Find where the given text appears and provide that cell's center as (X, Y) coordinate. 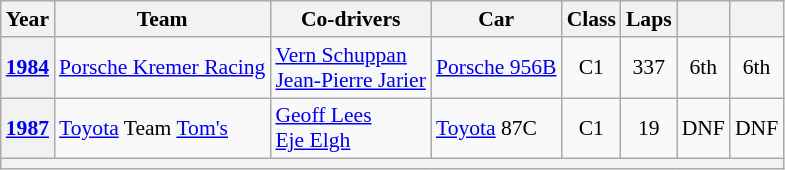
Co-drivers (350, 19)
Team (162, 19)
337 (649, 68)
19 (649, 128)
Toyota 87C (496, 128)
Class (592, 19)
Laps (649, 19)
Porsche 956B (496, 68)
1984 (28, 68)
Car (496, 19)
Year (28, 19)
Geoff Lees Eje Elgh (350, 128)
Vern Schuppan Jean-Pierre Jarier (350, 68)
Toyota Team Tom's (162, 128)
1987 (28, 128)
Porsche Kremer Racing (162, 68)
